Return the (x, y) coordinate for the center point of the cell that contains the specified text.  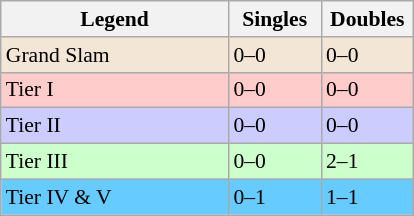
1–1 (368, 197)
Tier IV & V (115, 197)
0–1 (274, 197)
Tier I (115, 90)
Legend (115, 19)
Tier III (115, 162)
Doubles (368, 19)
Singles (274, 19)
Grand Slam (115, 55)
2–1 (368, 162)
Tier II (115, 126)
